Detect which cell encompasses the target text, then output its [X, Y] center coordinate. 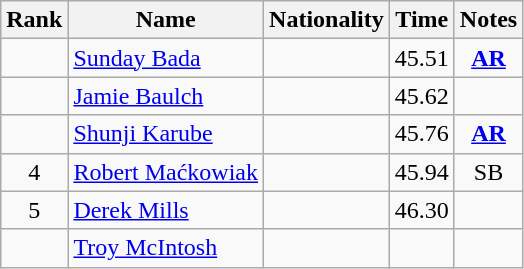
Time [422, 20]
Rank [34, 20]
Robert Maćkowiak [166, 172]
Nationality [327, 20]
SB [488, 172]
Troy McIntosh [166, 248]
45.76 [422, 134]
Name [166, 20]
Derek Mills [166, 210]
5 [34, 210]
45.62 [422, 96]
Jamie Baulch [166, 96]
45.51 [422, 58]
45.94 [422, 172]
Notes [488, 20]
4 [34, 172]
46.30 [422, 210]
Shunji Karube [166, 134]
Sunday Bada [166, 58]
